Output the [x, y] coordinate of the center of the cell containing the given text.  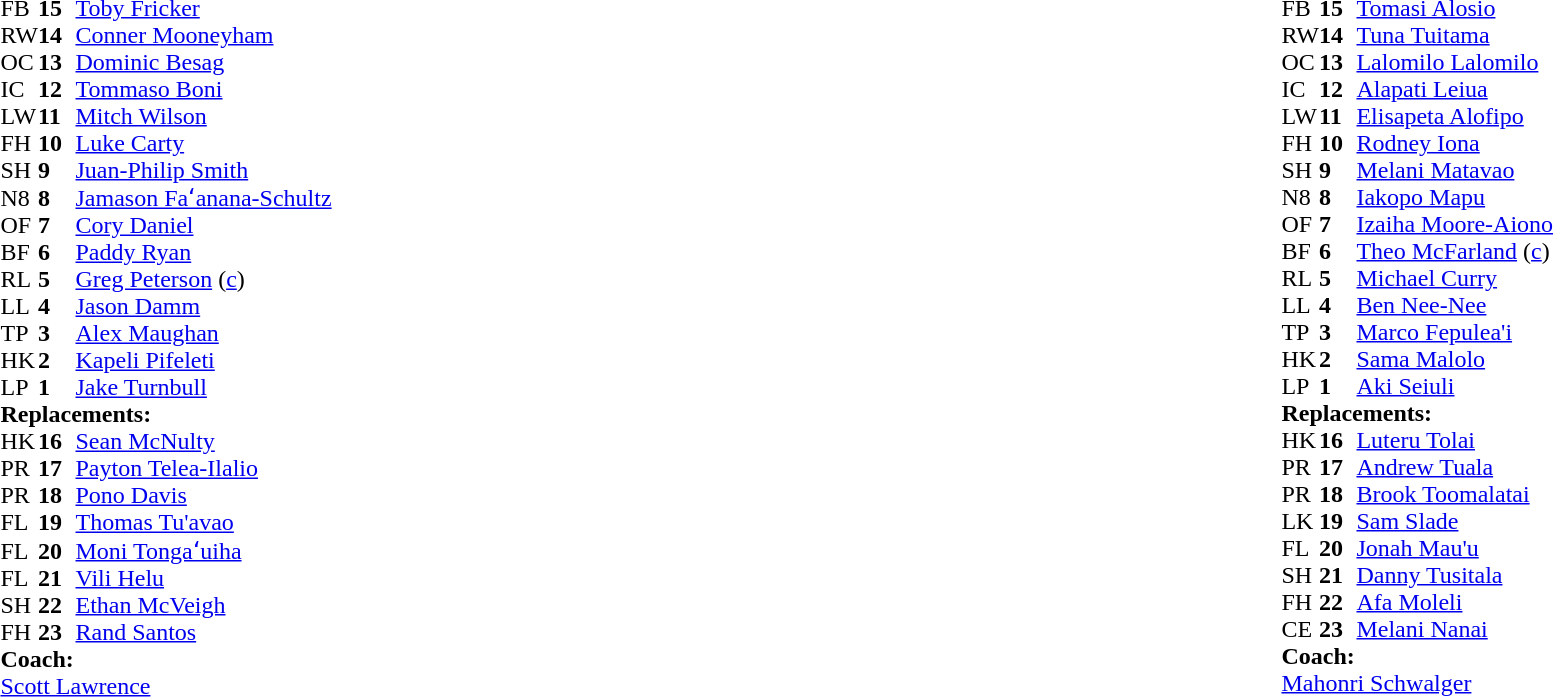
Izaiha Moore-Aiono [1454, 224]
Conner Mooneyham [204, 36]
CE [1300, 630]
Greg Peterson (c) [204, 280]
Alex Maughan [204, 334]
Theo McFarland (c) [1454, 252]
Mitch Wilson [204, 116]
Brook Toomalatai [1454, 494]
Tuna Tuitama [1454, 36]
Ethan McVeigh [204, 606]
Juan-Philip Smith [204, 170]
Jason Damm [204, 306]
Kapeli Pifeleti [204, 360]
Payton Telea-Ilalio [204, 468]
Jamason Faʻanana-Schultz [204, 198]
Afa Moleli [1454, 602]
Danny Tusitala [1454, 576]
Luteru Tolai [1454, 440]
Luke Carty [204, 144]
Pono Davis [204, 496]
Michael Curry [1454, 278]
Rand Santos [204, 632]
Marco Fepulea'i [1454, 332]
LK [1300, 522]
Sam Slade [1454, 522]
Sean McNulty [204, 442]
Elisapeta Alofipo [1454, 116]
Sama Malolo [1454, 360]
Vili Helu [204, 578]
Alapati Leiua [1454, 90]
Rodney Iona [1454, 144]
Moni Tongaʻuiha [204, 550]
Andrew Tuala [1454, 468]
Jake Turnbull [204, 388]
Ben Nee-Nee [1454, 306]
Lalomilo Lalomilo [1454, 62]
Thomas Tu'avao [204, 522]
Paddy Ryan [204, 252]
Jonah Mau'u [1454, 548]
Mahonri Schwalger [1417, 684]
Aki Seiuli [1454, 386]
Melani Matavao [1454, 170]
Cory Daniel [204, 226]
Iakopo Mapu [1454, 198]
Melani Nanai [1454, 630]
Dominic Besag [204, 62]
Tommaso Boni [204, 90]
